Capture the cell that displays the provided text and extract its (x, y) central coordinate. 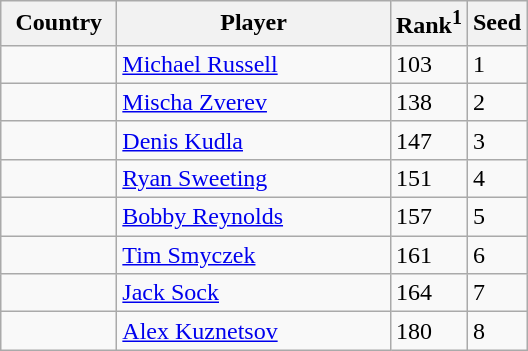
151 (428, 178)
8 (496, 331)
147 (428, 140)
164 (428, 293)
Seed (496, 24)
Michael Russell (254, 64)
Jack Sock (254, 293)
2 (496, 102)
Rank1 (428, 24)
161 (428, 255)
138 (428, 102)
6 (496, 255)
157 (428, 217)
Bobby Reynolds (254, 217)
Ryan Sweeting (254, 178)
Denis Kudla (254, 140)
4 (496, 178)
3 (496, 140)
Country (59, 24)
Alex Kuznetsov (254, 331)
Tim Smyczek (254, 255)
103 (428, 64)
5 (496, 217)
Mischa Zverev (254, 102)
180 (428, 331)
7 (496, 293)
1 (496, 64)
Player (254, 24)
